Capture the cell that displays the provided text and extract its [x, y] central coordinate. 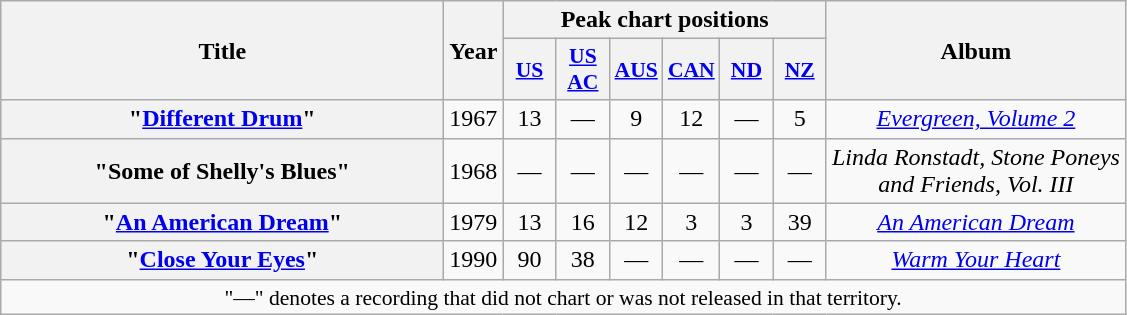
38 [582, 260]
NZ [800, 70]
5 [800, 119]
Title [222, 50]
"Different Drum" [222, 119]
Linda Ronstadt, Stone Poneysand Friends, Vol. III [976, 170]
CAN [692, 70]
An American Dream [976, 222]
1990 [474, 260]
AUS [636, 70]
1968 [474, 170]
16 [582, 222]
"Some of Shelly's Blues" [222, 170]
"—" denotes a recording that did not chart or was not released in that territory. [564, 297]
Warm Your Heart [976, 260]
USAC [582, 70]
90 [530, 260]
"An American Dream" [222, 222]
1967 [474, 119]
9 [636, 119]
Peak chart positions [665, 20]
1979 [474, 222]
39 [800, 222]
Album [976, 50]
US [530, 70]
Evergreen, Volume 2 [976, 119]
Year [474, 50]
ND [746, 70]
"Close Your Eyes" [222, 260]
